Pinpoint the cell where the given text exists, returning its (x, y) midpoint coordinate. 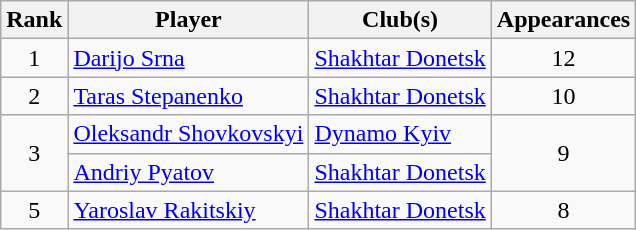
12 (563, 58)
Rank (34, 20)
5 (34, 210)
1 (34, 58)
Club(s) (400, 20)
9 (563, 153)
Yaroslav Rakitskiy (188, 210)
8 (563, 210)
Player (188, 20)
3 (34, 153)
Taras Stepanenko (188, 96)
2 (34, 96)
10 (563, 96)
Andriy Pyatov (188, 172)
Appearances (563, 20)
Darijo Srna (188, 58)
Oleksandr Shovkovskyi (188, 134)
Dynamo Kyiv (400, 134)
